Scan for the cell matching the given text and deliver its (X, Y) coordinate at center. 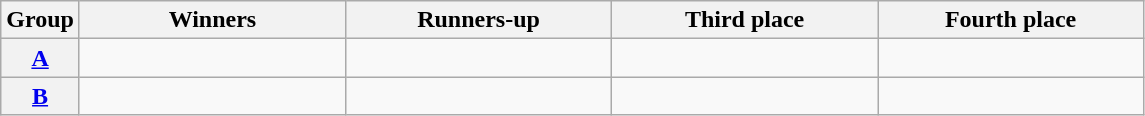
Winners (212, 20)
Third place (745, 20)
A (40, 58)
Group (40, 20)
B (40, 96)
Fourth place (1011, 20)
Runners-up (478, 20)
